Extract the [X, Y] coordinate from the center of the cell holding the provided text.  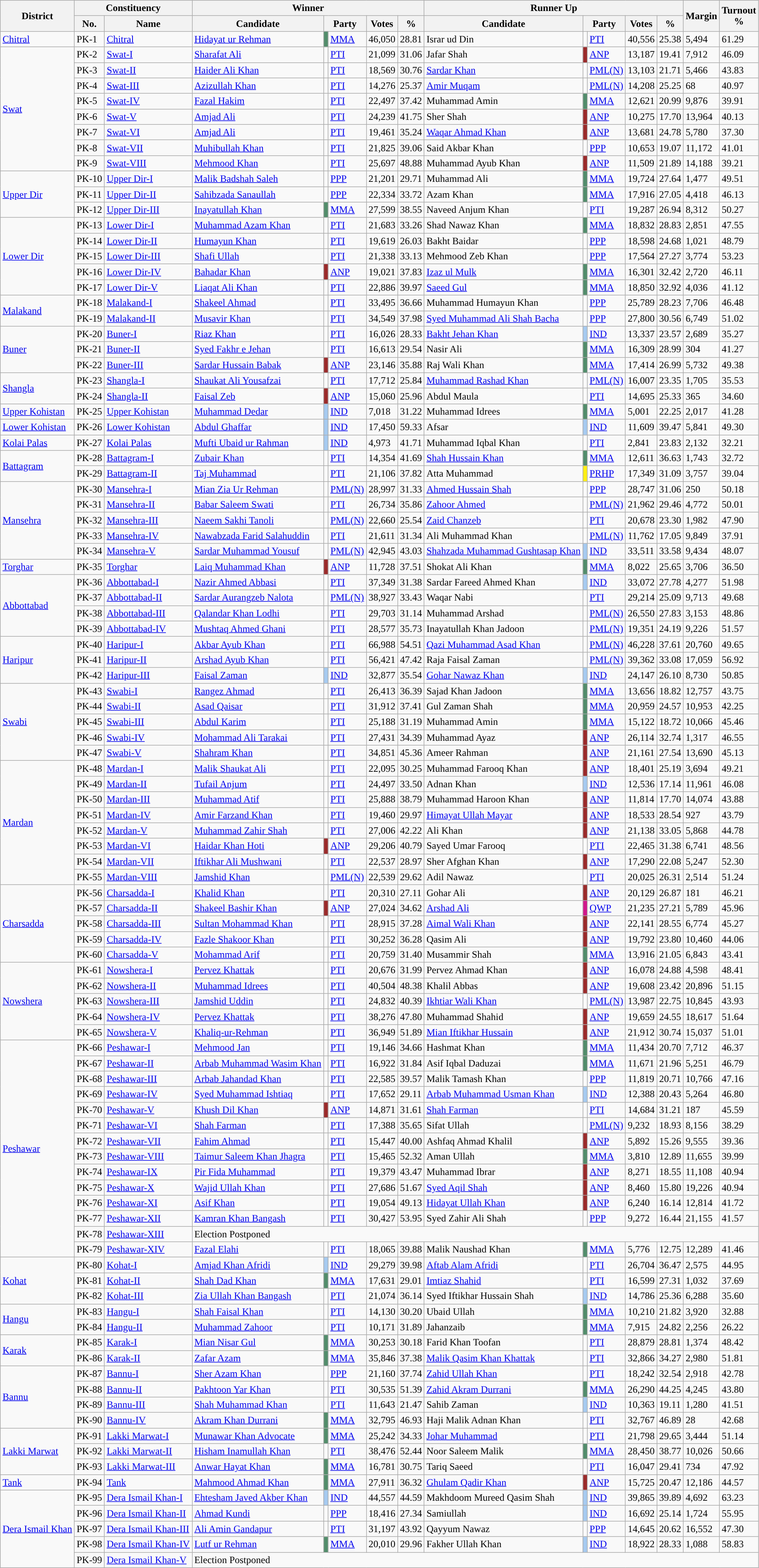
6,288 [702, 1296]
Charsadda [38, 923]
33.05 [670, 830]
22,886 [382, 287]
Jafar Shah [504, 55]
Name [148, 24]
Kohat-III [148, 1296]
PK-42 [89, 675]
Kohat [38, 1281]
25.33 [670, 396]
34.39 [411, 738]
31.22 [411, 411]
PK-18 [89, 303]
PK-67 [89, 1063]
Qalandar Khan Lodhi [258, 613]
20,959 [641, 707]
PK-66 [89, 1048]
Raja Faisal Zaman [504, 660]
10,845 [702, 1001]
PK-63 [89, 1001]
30.74 [670, 1032]
20,896 [702, 986]
8,022 [641, 567]
31.14 [411, 613]
27,800 [641, 318]
Runner Up [554, 8]
11,655 [702, 1156]
40,504 [382, 986]
18,922 [641, 1544]
12.89 [670, 1156]
Ghulam Qadir Khan [504, 1482]
Taimur Saleem Khan Jhagra [258, 1156]
PK-93 [89, 1467]
18,401 [641, 769]
PK-56 [89, 892]
25.84 [411, 380]
34.66 [411, 1048]
Mardan-I [148, 769]
51.01 [739, 1032]
Sardar Hussain Babak [258, 365]
Malik Qasim Khan Khattak [504, 1358]
21,338 [382, 256]
6,749 [702, 318]
PK-7 [89, 132]
16,599 [641, 1281]
PK-69 [89, 1094]
Riaz Khan [258, 334]
PK-46 [89, 738]
34.33 [411, 1435]
30.76 [411, 70]
11,819 [641, 1079]
43.41 [739, 955]
Anwar Hayat Khan [258, 1467]
20.62 [670, 1529]
PK-36 [89, 582]
20.99 [670, 101]
33,072 [641, 582]
Dera Ismail Khan-V [148, 1560]
35.54 [411, 675]
Faisal Zeb [258, 396]
28,747 [641, 489]
21,201 [382, 179]
12,621 [641, 101]
21.71 [670, 70]
Dera Ismail Khan-III [148, 1529]
27,911 [382, 1482]
Muhammad Arshad [504, 613]
Malakand-II [148, 318]
7,018 [382, 411]
20.71 [670, 1079]
Malik Naushad Khan [504, 1250]
12,289 [702, 1250]
25.09 [670, 598]
PK-73 [89, 1156]
24.68 [670, 241]
45.13 [739, 753]
26,550 [641, 613]
Rangez Ahmad [258, 691]
16.14 [670, 1203]
Qayyum Nawaz [504, 1529]
Asad Qaisar [258, 707]
10,066 [702, 722]
19,461 [382, 132]
24,147 [641, 675]
37.38 [411, 1358]
Karak-I [148, 1343]
24.19 [670, 629]
29,279 [382, 1265]
Said Akbar Khan [504, 148]
Johar Muhammad [504, 1435]
PK-81 [89, 1281]
Abbottabad [38, 605]
PK-74 [89, 1172]
PK-3 [89, 70]
20.43 [670, 1094]
Arshad Ayub Khan [258, 660]
Hisham Inamullah Khan [258, 1451]
Muhammad Ali [504, 179]
Mardan-VII [148, 861]
Kamran Khan Bangash [258, 1219]
21,106 [382, 474]
22,585 [382, 1079]
4,036 [702, 287]
Sher Afghan Khan [504, 861]
Turnout% [739, 16]
51.57 [739, 629]
PK-28 [89, 458]
39.98 [411, 1265]
33,511 [641, 551]
42.78 [739, 1374]
40.13 [739, 117]
PK-75 [89, 1188]
11,728 [382, 567]
43.75 [739, 691]
PK-27 [89, 442]
Malik Shaukat Ali [258, 769]
PK-41 [89, 660]
1,317 [702, 738]
Swat-VII [148, 148]
4,418 [702, 194]
16.44 [670, 1219]
41.71 [411, 442]
PK-62 [89, 986]
Pakhtoon Yar Khan [258, 1389]
27.05 [670, 194]
Upper Dir [38, 194]
25.37 [411, 86]
25.19 [670, 769]
187 [702, 1110]
17,564 [641, 256]
PK-53 [89, 846]
37,349 [382, 582]
Nowshera-I [148, 970]
25,888 [382, 799]
Charsadda-IV [148, 939]
PK-55 [89, 877]
30.18 [411, 1343]
Laiq Muhammad Khan [258, 567]
17,388 [382, 1125]
51.67 [411, 1188]
38.55 [411, 210]
38,927 [382, 598]
30.20 [411, 1312]
Lower Dir-III [148, 256]
Bakht Jehan Khan [504, 334]
Peshawar-III [148, 1079]
33.72 [411, 194]
45.36 [411, 753]
PK-33 [89, 536]
Haripur-II [148, 660]
13,964 [702, 117]
Abbottabad-II [148, 598]
PK-39 [89, 629]
Izaz ul Mulk [504, 272]
44.57 [739, 1482]
1,724 [702, 1513]
Swat-II [148, 70]
48.41 [739, 970]
51.02 [739, 318]
25.25 [670, 86]
29.65 [670, 1435]
PK-4 [89, 86]
29.11 [411, 1094]
Muhammad Humayun Khan [504, 303]
PK-37 [89, 598]
9,849 [702, 536]
Buner [38, 349]
45.46 [739, 722]
31.84 [411, 1063]
19.11 [670, 1405]
30,252 [382, 939]
26,734 [382, 505]
26.22 [739, 1327]
Afsar [504, 427]
24.82 [670, 1327]
Battagram [38, 466]
10,275 [641, 117]
37.51 [411, 567]
18,850 [641, 287]
38.79 [411, 799]
46,050 [382, 39]
Malakand-I [148, 303]
25.14 [670, 1513]
Mansehra-II [148, 505]
PK-72 [89, 1141]
Dera Ismail Khan-II [148, 1513]
18.72 [670, 722]
Mehmood Zeb Khan [504, 256]
16,078 [641, 970]
44.25 [670, 1389]
19,608 [641, 986]
28.99 [670, 349]
734 [702, 1467]
25,789 [641, 303]
PK-47 [89, 753]
Syed Iftikhar Hussain Shah [504, 1296]
46.80 [739, 1094]
Amir Farzand Khan [258, 815]
Lower Dir [38, 256]
3,757 [702, 474]
31.99 [411, 970]
12,536 [641, 784]
Bannu-II [148, 1389]
35.27 [739, 334]
41.27 [739, 349]
365 [702, 396]
29.46 [670, 505]
14,695 [641, 396]
5,868 [702, 830]
27.34 [411, 1513]
Muhammad Zahir Shah [258, 830]
Hidayat Ullah Khan [504, 1203]
Sher Azam Khan [258, 1374]
Abbottabad-I [148, 582]
Ikhtiar Wali Khan [504, 1001]
25,697 [382, 163]
47.92 [739, 1467]
15,447 [382, 1141]
23.30 [670, 520]
11,434 [641, 1048]
Margin [702, 16]
Shah Hussain Khan [504, 458]
35.86 [411, 505]
Amir Muqam [504, 86]
41.12 [739, 287]
10,363 [641, 1405]
PK-9 [89, 163]
17,652 [382, 1094]
35.24 [411, 132]
30.25 [411, 769]
Ahmed Hussain Shah [504, 489]
27.31 [670, 1281]
31.89 [411, 1327]
Swat-VIII [148, 163]
32,795 [382, 1420]
27,024 [382, 908]
32.42 [670, 272]
18.55 [670, 1172]
49.30 [739, 427]
51.39 [411, 1389]
9,272 [641, 1219]
Peshawar-II [148, 1063]
15.80 [670, 1188]
22.75 [670, 1001]
Abbottabad-IV [148, 629]
3,444 [702, 1435]
3,774 [702, 256]
Nowshera [38, 1001]
Lakki Marwat-I [148, 1435]
29.54 [411, 349]
Shakeel Bashir Khan [258, 908]
Shaukat Ali Yousafzai [258, 380]
PK-77 [89, 1219]
39.91 [739, 101]
20,678 [641, 520]
PK-94 [89, 1482]
51.89 [411, 1032]
14,188 [702, 163]
19.07 [670, 148]
PK-78 [89, 1234]
26.10 [670, 675]
Arbab Muhammad Usman Khan [504, 1094]
Peshawar-XII [148, 1219]
PK-92 [89, 1451]
22,141 [641, 923]
PK-68 [89, 1079]
56.92 [739, 660]
Shangla-II [148, 396]
22,465 [641, 846]
39.99 [739, 1156]
28,577 [382, 629]
23.83 [670, 442]
18,533 [641, 815]
22.08 [670, 861]
Inayatullah Khan Jadoon [504, 629]
Bakht Baidar [504, 241]
32,877 [382, 675]
37.28 [411, 923]
37.82 [411, 474]
9,876 [702, 101]
PK-57 [89, 908]
21,683 [382, 225]
Sajad Khan Jadoon [504, 691]
Swabi-IV [148, 738]
PK-61 [89, 970]
3,694 [702, 769]
Aimal Wali Khan [504, 923]
13,103 [641, 70]
19,724 [641, 179]
1,477 [702, 179]
42.22 [411, 830]
Liaqat Ali Khan [258, 287]
Fazle Shakoor Khan [258, 939]
26.87 [670, 892]
25,188 [382, 722]
30.75 [411, 1467]
Shakeel Ahmad [258, 303]
Mardan-II [148, 784]
13,987 [641, 1001]
Buner-I [148, 334]
2,918 [702, 1374]
15.26 [670, 1141]
Peshawar-XIII [148, 1234]
Swat-IV [148, 101]
Nowshera-V [148, 1032]
Swat-V [148, 117]
PK-65 [89, 1032]
11,814 [641, 799]
Mian Nisar Gul [258, 1343]
Aman Ullah [504, 1156]
Fakher Ullah Khan [504, 1544]
Raj Wali Khan [504, 365]
21,160 [382, 1374]
26,114 [641, 738]
Humayun Khan [258, 241]
PK-95 [89, 1498]
Haider Ali Khan [258, 70]
Charsadda-III [148, 923]
Tufail Anjum [258, 784]
29,703 [382, 613]
Lower Dir-I [148, 225]
Mian Zia Ur Rehman [258, 489]
27,686 [382, 1188]
Mansehra-V [148, 551]
Pervez Ahmad Khan [504, 970]
21,099 [382, 55]
PK-21 [89, 349]
51.98 [739, 582]
9,232 [641, 1125]
Malakand [38, 311]
Gul Zaman Shah [504, 707]
Gohar Ali [504, 892]
5,892 [641, 1141]
Arbab Muhammad Wasim Khan [258, 1063]
29.97 [411, 815]
31.21 [670, 1110]
12,611 [641, 458]
Mardan-V [148, 830]
12.75 [670, 1250]
36.66 [411, 303]
51.64 [739, 1017]
31.34 [411, 536]
14,208 [641, 86]
10,953 [702, 707]
PRHP [607, 474]
PK-84 [89, 1327]
Abdul Ghaffar [258, 427]
19,379 [382, 1172]
PK-2 [89, 55]
25.54 [411, 520]
27,599 [382, 210]
33,495 [382, 303]
2,132 [702, 442]
61.29 [739, 39]
27.78 [670, 582]
Swabi-III [148, 722]
4,245 [702, 1389]
Nowshera-IV [148, 1017]
5,732 [702, 365]
Haripur [38, 660]
49.21 [739, 769]
40.00 [411, 1141]
8,312 [702, 210]
Shafi Ullah [258, 256]
22,095 [382, 769]
47.90 [739, 520]
21,798 [641, 1435]
PK-22 [89, 365]
46.13 [739, 194]
15,037 [702, 1032]
1,021 [702, 241]
25.65 [670, 567]
11,961 [702, 784]
17,631 [382, 1281]
PK-82 [89, 1296]
33.43 [411, 598]
37.69 [739, 1281]
PK-16 [89, 272]
Charsadda-II [148, 908]
11,108 [702, 1172]
38.29 [739, 1125]
Buner-III [148, 365]
13,681 [641, 132]
1,280 [702, 1405]
44.95 [739, 1265]
14,871 [382, 1110]
3,920 [702, 1312]
Charsadda-V [148, 955]
6,774 [702, 923]
38,476 [382, 1451]
Jamshid Khan [258, 877]
28,997 [382, 489]
21,138 [641, 830]
Haripur-I [148, 644]
PK-25 [89, 411]
30,253 [382, 1343]
6,741 [702, 846]
Muhammad Rashad Khan [504, 380]
23.42 [670, 986]
Inayatullah Khan [258, 210]
Muhibullah Khan [258, 148]
Shah Dad Khan [258, 1281]
41.28 [739, 411]
Zubair Khan [258, 458]
5,247 [702, 861]
Syed Fakhr e Jehan [258, 349]
5,780 [702, 132]
44,557 [382, 1498]
Peshawar [38, 1149]
1,743 [702, 458]
34,851 [382, 753]
35.60 [739, 1296]
27.11 [411, 892]
23.80 [670, 939]
5,264 [702, 1094]
Himayat Ullah Mayar [504, 815]
37.42 [411, 101]
32.54 [670, 1374]
Muhammad Ibrar [504, 1172]
32,866 [641, 1358]
PK-54 [89, 861]
Muhammad Iqbal Khan [504, 442]
Fahim Ahmad [258, 1141]
Khalid Khan [258, 892]
PK-20 [89, 334]
Mushtaq Ahmed Ghani [258, 629]
Sahib Zaman [504, 1405]
18.93 [670, 1125]
Mansehra-III [148, 520]
Peshawar-V [148, 1110]
304 [702, 349]
10,653 [641, 148]
38.77 [670, 1451]
16,692 [641, 1513]
50.01 [739, 505]
33.58 [670, 551]
29.96 [411, 1544]
Waqar Ahmad Khan [504, 132]
Farid Khan Toofan [504, 1343]
28,879 [641, 1343]
Swabi [38, 722]
Zafar Azam [258, 1358]
45.96 [739, 908]
13,690 [702, 753]
5,251 [702, 1063]
25,242 [382, 1435]
49.68 [739, 598]
2,514 [702, 877]
Arbab Jahandad Khan [258, 1079]
Kohat-I [148, 1265]
5,776 [641, 1250]
Faisal Zaman [258, 675]
28.97 [411, 861]
20,129 [641, 892]
46.09 [739, 55]
13,916 [641, 955]
19,351 [641, 629]
Lakki Marwat [38, 1451]
37.91 [739, 536]
PK-1 [89, 39]
Peshawar-VIII [148, 1156]
47.42 [411, 660]
PK-12 [89, 210]
20.47 [670, 1482]
21,825 [382, 148]
Nawabzada Farid Salahuddin [258, 536]
Sayed Umar Farooq [504, 846]
Mohammad Arif [258, 955]
23.57 [670, 334]
Noor Saleem Malik [504, 1451]
PK-40 [89, 644]
36.63 [670, 458]
29,214 [641, 598]
PK-86 [89, 1358]
18,242 [641, 1374]
40.79 [411, 846]
Mufti Ubaid ur Rahman [258, 442]
37.83 [411, 272]
Bahadar Khan [258, 272]
43.03 [411, 551]
6,240 [641, 1203]
Shah Faisal Khan [258, 1312]
46.79 [739, 1063]
5,789 [702, 908]
Muhammad Shahid [504, 1017]
927 [702, 815]
Sardar Aurangzeb Nalota [258, 598]
PK-98 [89, 1544]
1,088 [702, 1544]
Nowshera-II [148, 986]
48.56 [739, 846]
1,982 [702, 520]
30.56 [670, 318]
15,465 [382, 1156]
PK-14 [89, 241]
36.50 [739, 567]
PK-19 [89, 318]
44.78 [739, 830]
32.21 [739, 442]
66,988 [382, 644]
48.79 [739, 241]
PK-71 [89, 1125]
33.08 [670, 660]
18,416 [382, 1513]
No. [89, 24]
11,609 [641, 427]
32.72 [739, 458]
17,712 [382, 380]
20,310 [382, 892]
49.51 [739, 179]
12,186 [702, 1482]
Ali Khan [504, 830]
Khaliq-ur-Rehman [258, 1032]
Lower Dir-II [148, 241]
43.79 [739, 815]
3,706 [702, 567]
45.27 [739, 923]
44.06 [739, 939]
24,832 [382, 1001]
53.95 [411, 1219]
10,171 [382, 1327]
46.93 [411, 1420]
20,025 [641, 877]
Abdul Maula [504, 396]
Mardan-VIII [148, 877]
46.08 [739, 784]
Musavir Khan [258, 318]
Kohat-II [148, 1281]
47.30 [739, 1529]
Shahzada Muhammad Gushtasap Khan [504, 551]
16,007 [641, 380]
Bannu-IV [148, 1420]
46.11 [739, 272]
39.57 [411, 1079]
28 [702, 1420]
25.36 [670, 1296]
50.18 [739, 489]
5,001 [641, 411]
7,912 [702, 55]
24.55 [670, 1017]
51.24 [739, 877]
4,598 [702, 970]
PK-80 [89, 1265]
Zia Ullah Khan Bangash [258, 1296]
Peshawar-IV [148, 1094]
58.83 [739, 1544]
Arshad Ali [504, 908]
Qazi Muhammad Asad Khan [504, 644]
Abdul Karim [258, 722]
Zahid Ullah Khan [504, 1374]
181 [702, 892]
35.88 [411, 365]
9,555 [702, 1141]
14,645 [641, 1529]
Amjad Khan Afridi [258, 1265]
Naeem Sakhi Tanoli [258, 520]
6,843 [702, 955]
7,915 [641, 1327]
Swat-III [148, 86]
Mansehra-IV [148, 536]
Sardar Muhammad Yousuf [258, 551]
48.42 [739, 1343]
Muhammad Farooq Khan [504, 769]
Zaid Chanzeb [504, 520]
10,026 [702, 1451]
35.53 [739, 380]
Karak [38, 1350]
Samiullah [504, 1513]
PK-43 [89, 691]
Nazir Ahmed Abbasi [258, 582]
Ubaid Ullah [504, 1312]
2,841 [641, 442]
Pir Fida Muhammad [258, 1172]
27,006 [382, 830]
Sher Shah [504, 117]
Shah Muhammad Khan [258, 1405]
21,074 [382, 1296]
Shokat Ali Khan [504, 567]
Charsadda-I [148, 892]
Ehtesham Javed Akber Khan [258, 1498]
8,271 [641, 1172]
Mardan-IV [148, 815]
46.48 [739, 303]
Shangla-I [148, 380]
Battagram-I [148, 458]
39,362 [641, 660]
55.95 [739, 1513]
20,676 [382, 970]
Peshawar-VII [148, 1141]
1,374 [702, 1343]
16,922 [382, 1063]
Azizullah Khan [258, 86]
PK-50 [89, 799]
Sharafat Ali [258, 55]
Fazal Hakim [258, 101]
30,427 [382, 1219]
Karak-II [148, 1358]
Aftab Alam Afridi [504, 1265]
17,916 [641, 194]
31,197 [382, 1529]
Ali Amin Gandapur [258, 1529]
29.41 [670, 1467]
17,349 [641, 474]
24,239 [382, 117]
35.73 [411, 629]
17,290 [641, 861]
21.96 [670, 1063]
4,277 [702, 582]
Mansehra-I [148, 489]
PK-83 [89, 1312]
16,047 [641, 1467]
PK-13 [89, 225]
41.75 [411, 117]
Fazal Elahi [258, 1250]
Haji Malik Adnan Khan [504, 1420]
45.59 [739, 1110]
8,730 [702, 675]
36.47 [670, 1265]
32.92 [670, 287]
PK-32 [89, 520]
Iftikhar Ali Mushwani [258, 861]
Bannu-III [148, 1405]
15,122 [641, 722]
21.05 [670, 955]
PK-38 [89, 613]
250 [702, 489]
Dera Ismail Khan [38, 1529]
37.30 [739, 132]
PK-87 [89, 1374]
PK-64 [89, 1017]
Muhammad Haroon Khan [504, 799]
Shad Nawaz Khan [504, 225]
19,021 [382, 272]
48.38 [411, 986]
39.06 [411, 148]
28.23 [670, 303]
11,671 [641, 1063]
Peshawar-XIV [148, 1250]
22,660 [382, 520]
27.27 [670, 256]
PK-99 [89, 1560]
29.71 [411, 179]
Nowshera-III [148, 1001]
34,549 [382, 318]
18.82 [670, 691]
43.80 [739, 1389]
21.47 [411, 1405]
51.14 [739, 1435]
26,704 [641, 1265]
Peshawar-VI [148, 1125]
14,074 [702, 799]
13,337 [641, 334]
23.35 [670, 380]
29.62 [411, 877]
Malik Tamash Khan [504, 1079]
PK-51 [89, 815]
11,172 [702, 148]
31,912 [382, 707]
1,032 [702, 1281]
Buner-II [148, 349]
19,619 [382, 241]
26,290 [641, 1389]
Ahmad Kundi [258, 1513]
35,846 [382, 1358]
39.88 [411, 1250]
PK-31 [89, 505]
Imtiaz Shahid [504, 1281]
32,767 [641, 1420]
31.09 [670, 474]
PK-60 [89, 955]
34.60 [739, 396]
Zahoor Ahmed [504, 505]
Akram Khan Durrani [258, 1420]
19,287 [641, 210]
PK-26 [89, 427]
Muhammad Ayub Khan [504, 163]
36.32 [411, 1482]
28,915 [382, 923]
14,354 [382, 458]
15,060 [382, 396]
14,684 [641, 1110]
Syed Zahir Ali Shah [504, 1219]
47.55 [739, 225]
Syed Aqil Shah [504, 1188]
21,912 [641, 1032]
Azam Khan [504, 194]
31.33 [411, 489]
Bannu [38, 1397]
28.54 [670, 815]
Syed Muhammad Ali Shah Bacha [504, 318]
2,851 [702, 225]
Syed Muhammad Ishtiaq [258, 1094]
43.83 [739, 70]
17,414 [641, 365]
Lower Dir-V [148, 287]
12,757 [702, 691]
Lower Dir-IV [148, 272]
QWP [607, 908]
18,598 [641, 241]
50.66 [739, 1451]
27.21 [670, 908]
54.51 [411, 644]
4,772 [702, 505]
21.82 [670, 1312]
Munawar Khan Advocate [258, 1435]
41.01 [739, 148]
PK-70 [89, 1110]
Makhdoom Mureed Qasim Shah [504, 1498]
56,421 [382, 660]
Musammir Shah [504, 955]
43.93 [739, 1001]
28,450 [641, 1451]
11,762 [641, 536]
Constituency [133, 8]
16,552 [702, 1529]
37.61 [670, 644]
18,617 [702, 1017]
11,643 [382, 1405]
9,226 [702, 629]
20,010 [382, 1544]
46.89 [670, 1420]
42.68 [739, 1420]
41.46 [739, 1250]
Swat-VI [148, 132]
49.13 [411, 1203]
28.83 [670, 225]
24.78 [670, 132]
Lutf ur Rehman [258, 1544]
Peshawar-I [148, 1048]
Nasir Ali [504, 349]
Naveed Anjum Khan [504, 210]
Mardan-VI [148, 846]
District [38, 16]
Hangu [38, 1319]
19,146 [382, 1048]
7,706 [702, 303]
1,705 [702, 380]
42.25 [739, 707]
11,509 [641, 163]
46.21 [739, 892]
PK-97 [89, 1529]
9,713 [702, 598]
39.97 [411, 287]
Dera Ismail Khan-IV [148, 1544]
PK-58 [89, 923]
PK-44 [89, 707]
13,656 [641, 691]
50.27 [739, 210]
48.88 [411, 163]
26.99 [670, 365]
Jamshid Uddin [258, 1001]
46.37 [739, 1048]
52.44 [411, 1451]
PK-10 [89, 179]
51.81 [739, 1358]
21,161 [641, 753]
22,539 [382, 877]
2,575 [702, 1265]
Khalil Abbas [504, 986]
23,146 [382, 365]
36,949 [382, 1032]
Mehmood Khan [258, 163]
52.32 [411, 1156]
4,973 [382, 442]
Muhammad Azam Khan [258, 225]
Swabi-II [148, 707]
PK-79 [89, 1250]
18,832 [641, 225]
2,256 [702, 1327]
10,766 [702, 1079]
33.13 [411, 256]
21,155 [702, 1219]
16,301 [641, 272]
31.40 [411, 955]
PK-6 [89, 117]
PK-85 [89, 1343]
Akbar Ayub Khan [258, 644]
Mian Iftikhar Hussain [504, 1032]
2,720 [702, 272]
21,962 [641, 505]
Sahibzada Sanaullah [258, 194]
38,276 [382, 1017]
PK-17 [89, 287]
Wajid Ullah Khan [258, 1188]
Shangla [38, 388]
Zahid Akram Durrani [504, 1389]
19,792 [641, 939]
5,841 [702, 427]
Ashfaq Ahmad Khalil [504, 1141]
59.33 [411, 427]
10,460 [702, 939]
Swabi-V [148, 753]
Upper Dir-II [148, 194]
Hashmat Khan [504, 1048]
Sultan Mohammad Khan [258, 923]
5,466 [702, 70]
39.89 [670, 1498]
19.41 [670, 55]
Gohar Nawaz Khan [504, 675]
PK-35 [89, 567]
Mehmood Jan [258, 1048]
Upper Dir-III [148, 210]
36.14 [411, 1296]
Shahram Khan [258, 753]
Swabi-I [148, 691]
PK-34 [89, 551]
37.98 [411, 318]
3,153 [702, 613]
PK-11 [89, 194]
34.27 [670, 1358]
Lakki Marwat-II [148, 1451]
PK-8 [89, 148]
Saeed Gul [504, 287]
Mardan [38, 823]
21,611 [382, 536]
68 [702, 86]
8,460 [641, 1188]
52.30 [739, 861]
PK-49 [89, 784]
12,814 [702, 1203]
44.59 [411, 1498]
Hidayat ur Rehman [258, 39]
29.01 [411, 1281]
Hangu-I [148, 1312]
26.03 [411, 241]
Khush Dil Khan [258, 1110]
Haripur-III [148, 675]
22,537 [382, 861]
PK-29 [89, 474]
39,865 [641, 1498]
42,945 [382, 551]
Adnan Khan [504, 784]
Sifat Ullah [504, 1125]
Peshawar-XI [148, 1203]
Malik Badshah Saleh [258, 179]
49.38 [739, 365]
51.15 [739, 986]
PK-89 [89, 1405]
40.39 [411, 1001]
19,659 [641, 1017]
Jahanzaib [504, 1327]
29,206 [382, 846]
Abbottabad-III [148, 613]
41.57 [739, 1219]
21,235 [641, 908]
46,228 [641, 644]
2,689 [702, 334]
Peshawar-IX [148, 1172]
16,613 [382, 349]
Sardar Khan [504, 70]
Swat-I [148, 55]
41.72 [739, 1203]
2,017 [702, 411]
46.55 [739, 738]
35.65 [411, 1125]
17.05 [670, 536]
20,760 [702, 644]
47.80 [411, 1017]
Muhammad Dedar [258, 411]
22,334 [382, 194]
37.74 [411, 1374]
24,497 [382, 784]
39.04 [739, 474]
Hangu-II [148, 1327]
Battagram-II [148, 474]
Asif Iqbal Daduzai [504, 1063]
27.64 [670, 179]
28.55 [670, 923]
17.14 [670, 784]
Haidar Khan Hoti [258, 846]
43.88 [739, 799]
30,535 [382, 1389]
53.23 [739, 256]
2,980 [702, 1358]
Dera Ismail Khan-I [148, 1498]
12,388 [641, 1094]
PK-91 [89, 1435]
Muhammad Atif [258, 799]
8,156 [702, 1125]
31.19 [411, 722]
33.50 [411, 784]
19,226 [702, 1188]
36.39 [411, 691]
14,130 [382, 1312]
PK-5 [89, 101]
Waqar Nabi [504, 598]
Ameer Rahman [504, 753]
Taj Muhammad [258, 474]
9,434 [702, 551]
Atta Muhammad [504, 474]
Muhammad Zahoor [258, 1327]
Mansehra [38, 520]
PK-59 [89, 939]
24.57 [670, 707]
PK-88 [89, 1389]
PK-24 [89, 396]
47.16 [739, 1079]
43.92 [411, 1529]
40,556 [641, 39]
50.85 [739, 675]
25.38 [670, 39]
41.69 [411, 458]
Qasim Ali [504, 939]
27.83 [670, 613]
10,210 [641, 1312]
Muhammad Ayaz [504, 738]
14,786 [641, 1296]
26.31 [670, 877]
PK-48 [89, 769]
PK-15 [89, 256]
18,065 [382, 1250]
40.97 [739, 86]
15,725 [641, 1482]
31.61 [411, 1110]
Babar Saleem Swati [258, 505]
Asif Khan [258, 1203]
Upper Dir-I [148, 179]
26,413 [382, 691]
16,026 [382, 334]
16,309 [641, 349]
Bannu-I [148, 1374]
Mardan-III [148, 799]
19,460 [382, 815]
13,187 [641, 55]
Ali Muhammad Khan [504, 536]
Sardar Fareed Ahmed Khan [504, 582]
PK-52 [89, 830]
PK-96 [89, 1513]
16,781 [382, 1467]
26.94 [670, 210]
Adil Nawaz [504, 877]
Swat [38, 109]
39.47 [670, 427]
PK-90 [89, 1420]
48.07 [739, 551]
20,759 [382, 955]
49.65 [739, 644]
PK-30 [89, 489]
41.51 [739, 1405]
63.23 [739, 1498]
7,712 [702, 1048]
27,431 [382, 738]
Israr ud Din [504, 39]
22.25 [670, 411]
14,276 [382, 86]
48.86 [739, 613]
20.70 [670, 1048]
34.62 [411, 908]
19,054 [382, 1203]
37.41 [411, 707]
32.88 [739, 1312]
39.36 [739, 1141]
43.47 [411, 1172]
25.96 [411, 396]
21.89 [670, 163]
Tariq Saeed [504, 1467]
36.28 [411, 939]
18,569 [382, 70]
24.88 [670, 970]
PK-23 [89, 380]
39.21 [739, 163]
Mohammad Ali Tarakai [258, 738]
Lakki Marwat-III [148, 1467]
PK-76 [89, 1203]
3,810 [641, 1156]
Peshawar-X [148, 1188]
32.74 [670, 738]
4,692 [702, 1498]
Winner [308, 8]
PK-45 [89, 722]
33.26 [411, 225]
17,059 [702, 660]
27.54 [670, 753]
17,450 [382, 427]
Mahmood Ahmad Khan [258, 1482]
22,497 [382, 101]
5,494 [702, 39]
